Output the [X, Y] coordinate of the center of the cell containing the given text.  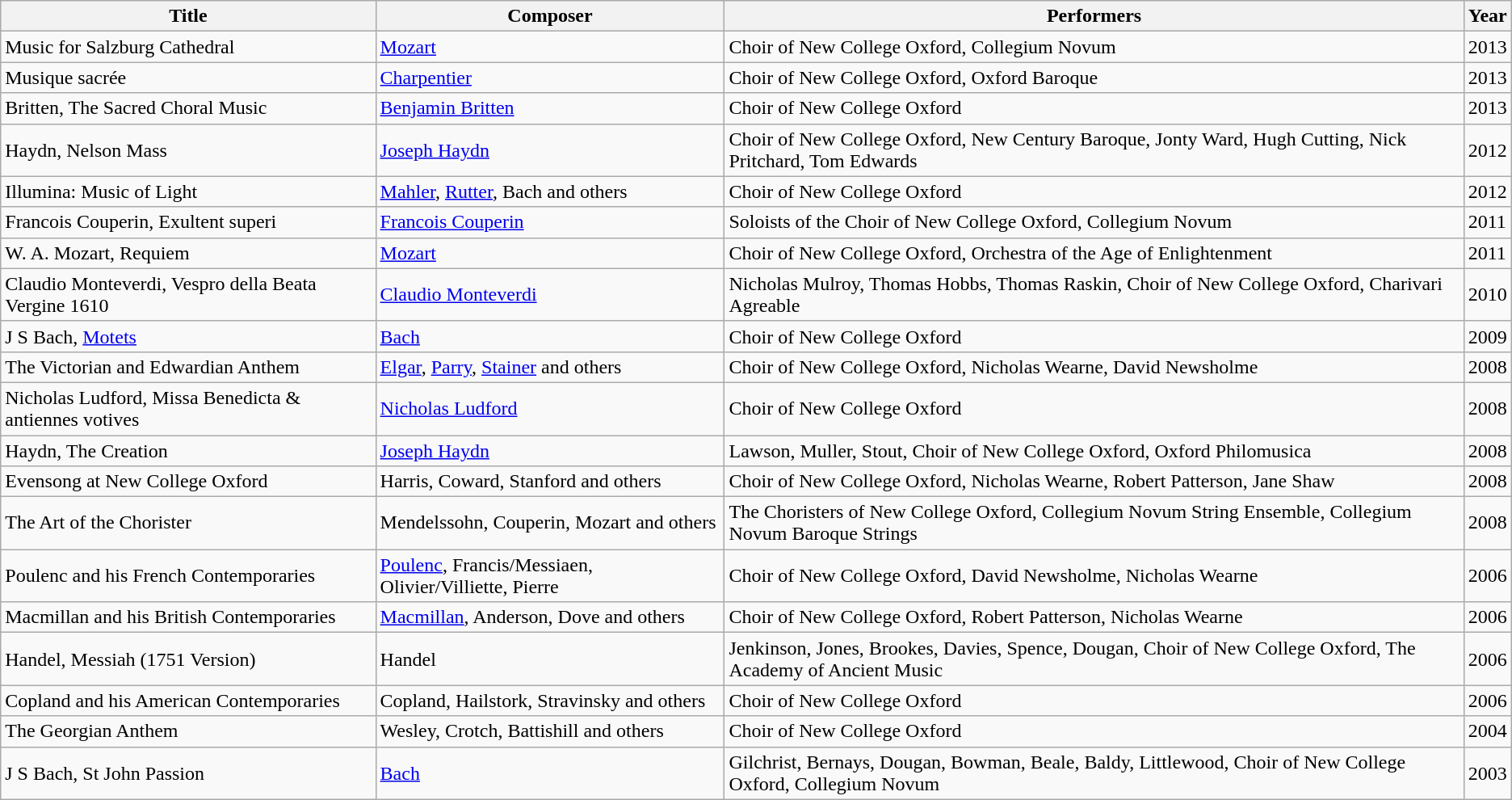
Mahler, Rutter, Bach and others [550, 192]
Poulenc, Francis/Messiaen, Olivier/Villiette, Pierre [550, 575]
2003 [1488, 773]
Haydn, Nelson Mass [188, 150]
Lawson, Muller, Stout, Choir of New College Oxford, Oxford Philomusica [1094, 450]
J S Bach, St John Passion [188, 773]
Choir of New College Oxford, Nicholas Wearne, David Newsholme [1094, 367]
Choir of New College Oxford, David Newsholme, Nicholas Wearne [1094, 575]
Charpentier [550, 78]
Composer [550, 16]
Nicholas Ludford, Missa Benedicta & antiennes votives [188, 409]
J S Bach, Motets [188, 336]
Francois Couperin, Exultent superi [188, 222]
The Choristers of New College Oxford, Collegium Novum String Ensemble, Collegium Novum Baroque Strings [1094, 524]
2004 [1488, 731]
2009 [1488, 336]
Harris, Coward, Stanford and others [550, 482]
Illumina: Music of Light [188, 192]
Choir of New College Oxford, New Century Baroque, Jonty Ward, Hugh Cutting, Nick Pritchard, Tom Edwards [1094, 150]
Choir of New College Oxford, Nicholas Wearne, Robert Patterson, Jane Shaw [1094, 482]
The Art of the Chorister [188, 524]
Macmillan, Anderson, Dove and others [550, 617]
Jenkinson, Jones, Brookes, Davies, Spence, Dougan, Choir of New College Oxford, The Academy of Ancient Music [1094, 659]
Evensong at New College Oxford [188, 482]
Copland, Hailstork, Stravinsky and others [550, 701]
Poulenc and his French Contemporaries [188, 575]
Choir of New College Oxford, Orchestra of the Age of Enlightenment [1094, 253]
Claudio Monteverdi [550, 294]
Gilchrist, Bernays, Dougan, Bowman, Beale, Baldy, Littlewood, Choir of New College Oxford, Collegium Novum [1094, 773]
The Victorian and Edwardian Anthem [188, 367]
Copland and his American Contemporaries [188, 701]
Choir of New College Oxford, Oxford Baroque [1094, 78]
Choir of New College Oxford, Collegium Novum [1094, 47]
Soloists of the Choir of New College Oxford, Collegium Novum [1094, 222]
Year [1488, 16]
Performers [1094, 16]
Macmillan and his British Contemporaries [188, 617]
Britten, The Sacred Choral Music [188, 108]
Choir of New College Oxford, Robert Patterson, Nicholas Wearne [1094, 617]
2010 [1488, 294]
Nicholas Mulroy, Thomas Hobbs, Thomas Raskin, Choir of New College Oxford, Charivari Agreable [1094, 294]
Elgar, Parry, Stainer and others [550, 367]
Wesley, Crotch, Battishill and others [550, 731]
Francois Couperin [550, 222]
Music for Salzburg Cathedral [188, 47]
Handel [550, 659]
Mendelssohn, Couperin, Mozart and others [550, 524]
The Georgian Anthem [188, 731]
Handel, Messiah (1751 Version) [188, 659]
Title [188, 16]
Claudio Monteverdi, Vespro della Beata Vergine 1610 [188, 294]
W. A. Mozart, Requiem [188, 253]
Musique sacrée [188, 78]
Nicholas Ludford [550, 409]
Benjamin Britten [550, 108]
Haydn, The Creation [188, 450]
